Capture the cell that displays the provided text and extract its [X, Y] central coordinate. 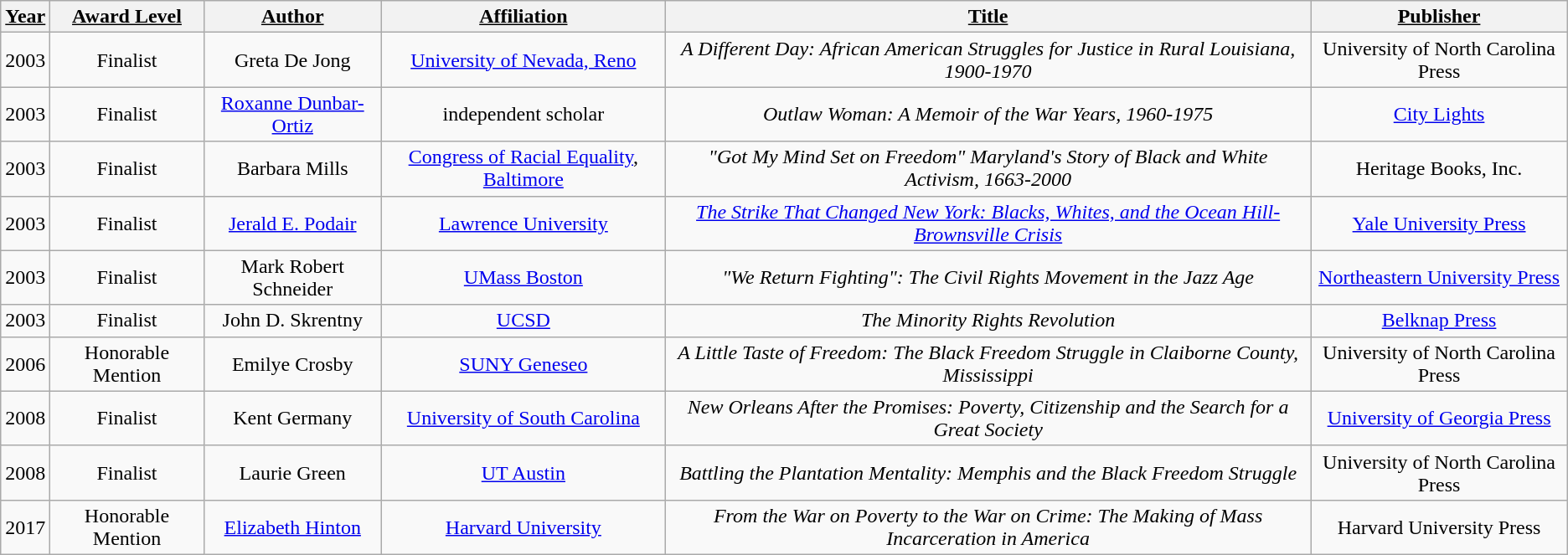
Affiliation [523, 17]
Outlaw Woman: A Memoir of the War Years, 1960-1975 [988, 114]
University of South Carolina [523, 419]
2017 [25, 527]
Yale University Press [1439, 223]
A Different Day: African American Struggles for Justice in Rural Louisiana, 1900-1970 [988, 60]
The Strike That Changed New York: Blacks, Whites, and the Ocean Hill-Brownsville Crisis [988, 223]
Publisher [1439, 17]
Battling the Plantation Mentality: Memphis and the Black Freedom Struggle [988, 472]
Title [988, 17]
Elizabeth Hinton [292, 527]
Jerald E. Podair [292, 223]
2006 [25, 363]
Kent Germany [292, 419]
Northeastern University Press [1439, 278]
Harvard University [523, 527]
independent scholar [523, 114]
New Orleans After the Promises: Poverty, Citizenship and the Search for a Great Society [988, 419]
"Got My Mind Set on Freedom" Maryland's Story of Black and White Activism, 1663-2000 [988, 169]
UCSD [523, 321]
Year [25, 17]
Emilye Crosby [292, 363]
Heritage Books, Inc. [1439, 169]
Author [292, 17]
University of Nevada, Reno [523, 60]
Greta De Jong [292, 60]
A Little Taste of Freedom: The Black Freedom Struggle in Claiborne County, Mississippi [988, 363]
John D. Skrentny [292, 321]
Lawrence University [523, 223]
Award Level [127, 17]
UT Austin [523, 472]
Barbara Mills [292, 169]
Roxanne Dunbar-Ortiz [292, 114]
Harvard University Press [1439, 527]
Belknap Press [1439, 321]
"We Return Fighting": The Civil Rights Movement in the Jazz Age [988, 278]
The Minority Rights Revolution [988, 321]
Congress of Racial Equality, Baltimore [523, 169]
Laurie Green [292, 472]
Mark Robert Schneider [292, 278]
City Lights [1439, 114]
SUNY Geneseo [523, 363]
University of Georgia Press [1439, 419]
From the War on Poverty to the War on Crime: The Making of Mass Incarceration in America [988, 527]
UMass Boston [523, 278]
